For the text-containing cell, return its midpoint in [X, Y] coordinate format. 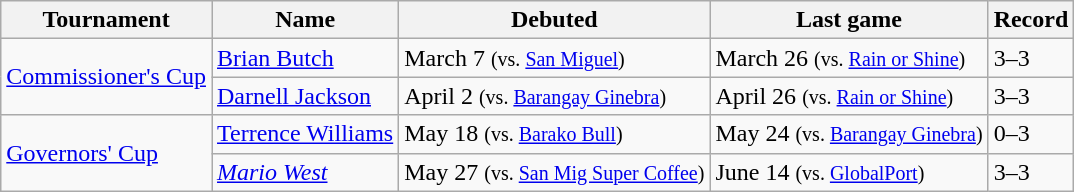
Last game [849, 20]
March 7 (vs. San Miguel) [554, 58]
Name [306, 20]
Record [1031, 20]
Brian Butch [306, 58]
May 27 (vs. San Mig Super Coffee) [554, 172]
March 26 (vs. Rain or Shine) [849, 58]
Mario West [306, 172]
Tournament [106, 20]
0–3 [1031, 134]
Debuted [554, 20]
Governors' Cup [106, 153]
Terrence Williams [306, 134]
Darnell Jackson [306, 96]
April 2 (vs. Barangay Ginebra) [554, 96]
April 26 (vs. Rain or Shine) [849, 96]
Commissioner's Cup [106, 77]
June 14 (vs. GlobalPort) [849, 172]
May 18 (vs. Barako Bull) [554, 134]
May 24 (vs. Barangay Ginebra) [849, 134]
